Locate the cell with the specified text and output its (x, y) center coordinate. 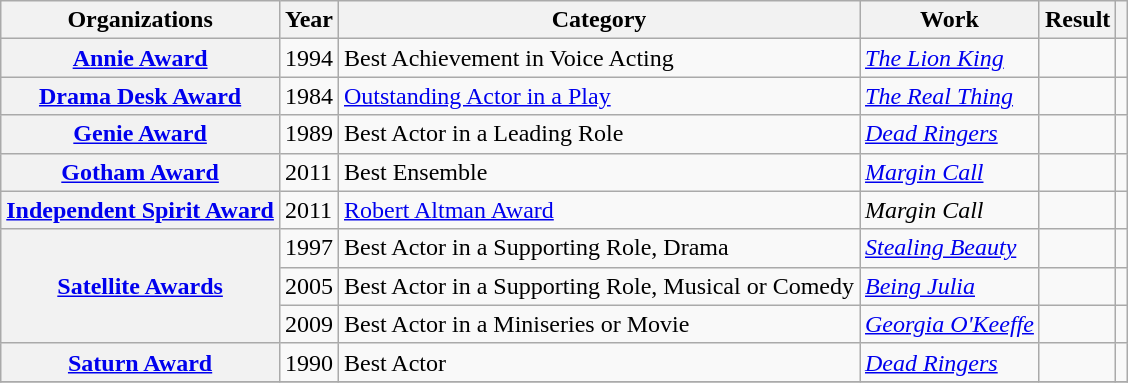
Georgia O'Keeffe (950, 324)
Best Achievement in Voice Acting (598, 58)
Year (308, 20)
Work (950, 20)
Stealing Beauty (950, 248)
Best Actor in a Miniseries or Movie (598, 324)
Category (598, 20)
Result (1077, 20)
Best Actor in a Leading Role (598, 134)
2005 (308, 286)
Best Actor (598, 362)
Best Actor in a Supporting Role, Drama (598, 248)
Robert Altman Award (598, 210)
Being Julia (950, 286)
The Real Thing (950, 96)
The Lion King (950, 58)
Outstanding Actor in a Play (598, 96)
Best Actor in a Supporting Role, Musical or Comedy (598, 286)
Best Ensemble (598, 172)
1997 (308, 248)
Drama Desk Award (140, 96)
Independent Spirit Award (140, 210)
Genie Award (140, 134)
Annie Award (140, 58)
1990 (308, 362)
1994 (308, 58)
1989 (308, 134)
Satellite Awards (140, 286)
1984 (308, 96)
Gotham Award (140, 172)
2009 (308, 324)
Saturn Award (140, 362)
Organizations (140, 20)
